Locate the cell with the specified text and output its [X, Y] center coordinate. 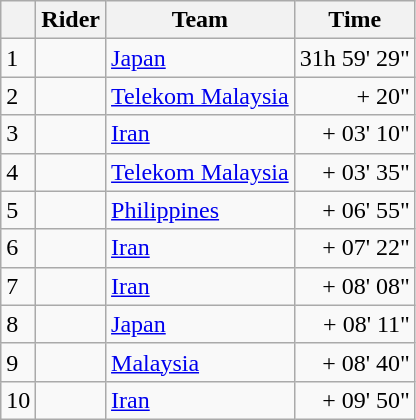
1 [18, 58]
4 [18, 172]
5 [18, 210]
+ 08' 11" [354, 324]
Time [354, 20]
10 [18, 400]
Philippines [200, 210]
Team [200, 20]
2 [18, 96]
7 [18, 286]
6 [18, 248]
3 [18, 134]
9 [18, 362]
+ 03' 10" [354, 134]
Rider [71, 20]
+ 08' 40" [354, 362]
+ 06' 55" [354, 210]
8 [18, 324]
+ 09' 50" [354, 400]
+ 07' 22" [354, 248]
+ 20" [354, 96]
31h 59' 29" [354, 58]
+ 08' 08" [354, 286]
Malaysia [200, 362]
+ 03' 35" [354, 172]
